Search for the cell housing the specified text and yield its [X, Y] center coordinate. 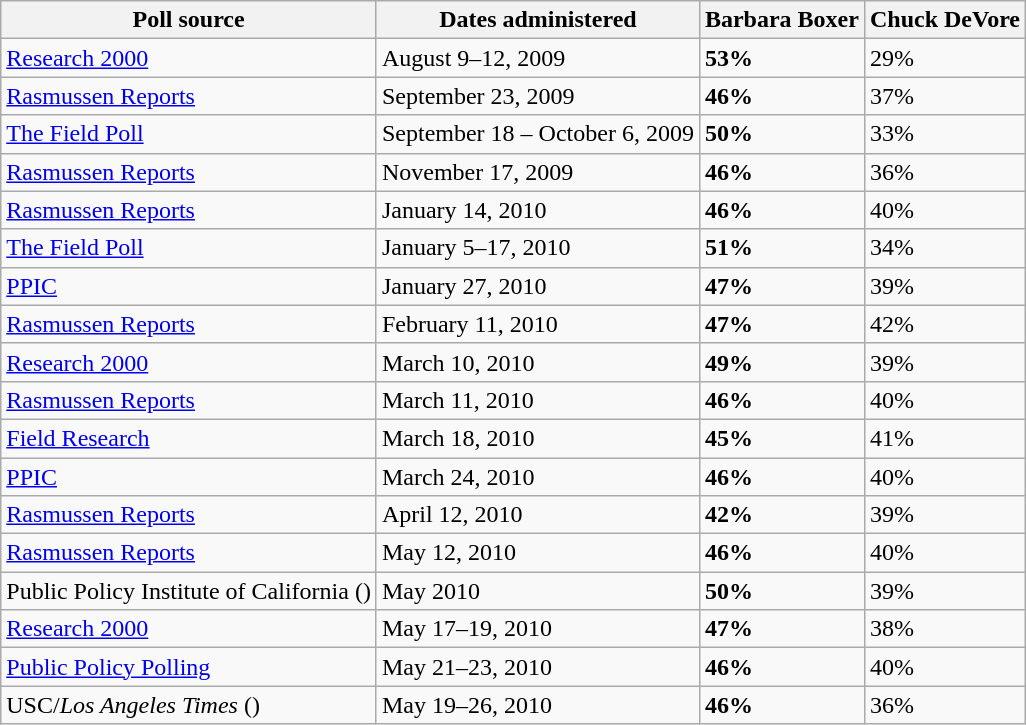
33% [944, 134]
34% [944, 248]
April 12, 2010 [538, 515]
August 9–12, 2009 [538, 58]
Public Policy Institute of California () [189, 591]
37% [944, 96]
September 23, 2009 [538, 96]
USC/Los Angeles Times () [189, 705]
49% [782, 362]
March 24, 2010 [538, 477]
February 11, 2010 [538, 324]
May 12, 2010 [538, 553]
March 18, 2010 [538, 438]
29% [944, 58]
May 2010 [538, 591]
45% [782, 438]
Field Research [189, 438]
January 5–17, 2010 [538, 248]
51% [782, 248]
53% [782, 58]
January 14, 2010 [538, 210]
41% [944, 438]
May 21–23, 2010 [538, 667]
November 17, 2009 [538, 172]
Poll source [189, 20]
May 17–19, 2010 [538, 629]
March 10, 2010 [538, 362]
Dates administered [538, 20]
Barbara Boxer [782, 20]
May 19–26, 2010 [538, 705]
Public Policy Polling [189, 667]
38% [944, 629]
Chuck DeVore [944, 20]
September 18 – October 6, 2009 [538, 134]
March 11, 2010 [538, 400]
January 27, 2010 [538, 286]
